Determine the [X, Y] coordinate at the center of the cell enclosing the given text.  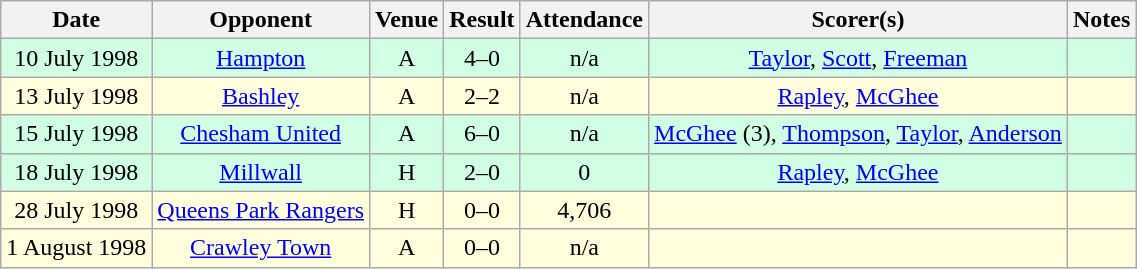
10 July 1998 [76, 58]
Opponent [261, 20]
Result [482, 20]
Scorer(s) [858, 20]
2–2 [482, 96]
Notes [1101, 20]
18 July 1998 [76, 172]
Millwall [261, 172]
2–0 [482, 172]
15 July 1998 [76, 134]
Bashley [261, 96]
4–0 [482, 58]
6–0 [482, 134]
Attendance [584, 20]
Hampton [261, 58]
Taylor, Scott, Freeman [858, 58]
Date [76, 20]
28 July 1998 [76, 210]
0 [584, 172]
Crawley Town [261, 248]
McGhee (3), Thompson, Taylor, Anderson [858, 134]
Chesham United [261, 134]
Venue [407, 20]
1 August 1998 [76, 248]
Queens Park Rangers [261, 210]
13 July 1998 [76, 96]
4,706 [584, 210]
